Determine the (x, y) coordinate at the center of the cell enclosing the given text.  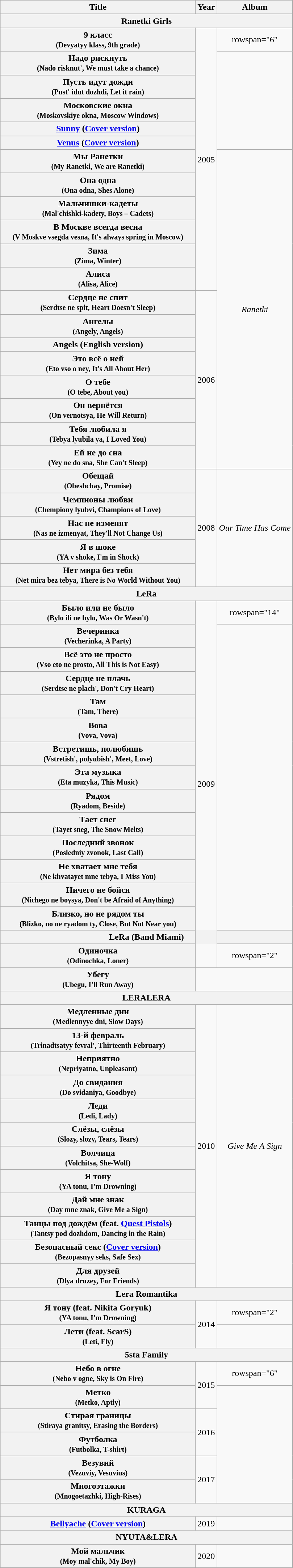
Обещай (Obeshchay, Promise) (98, 481)
2008 (206, 528)
2009 (206, 784)
Angels (English version) (98, 345)
Тебя любила я (Tebya lyubila ya, I Loved You) (98, 434)
Ей не до сна (Yey ne do sna, She Can't Sleep) (98, 457)
2017 (206, 1479)
LeRa (Band Miami) (146, 937)
Мы Ранетки (My Ranetki, We are Ranetki) (98, 161)
Рядом (Ryadom, Beside) (98, 801)
Волчица (Volchitsa, She-Wolf) (98, 1157)
Близко, но не рядом ты (Blizko, no ne ryadom ty, Close, But Not Near you) (98, 918)
2005 (206, 159)
Our Time Has Come (255, 528)
О тебе (O tebe, About you) (98, 387)
Слёзы, слёзы (Slozy, slozy, Tears, Tears) (98, 1134)
Танцы под дождём (feat. Quest Pistols) (Tantsy pod dozhdom, Dancing in the Rain) (98, 1228)
Ranetki Girls (146, 21)
Вова (Vova, Vova) (98, 730)
Многоэтажки (Mnogoetazhki, High-Rises) (98, 1491)
Неприятно (Nepriyatno, Unpleasant) (98, 1063)
Леди (Ledi, Lady) (98, 1110)
Venus (Cover version) (98, 143)
Я тону (feat. Nikita Goryuk) (YA tonu, I'm Drowning) (98, 1312)
Там (Tam, There) (98, 707)
Для друзей (Dlya druzey, For Friends) (98, 1275)
Встретишь, полюбишь (Vstretish', polyubish', Meet, Love) (98, 754)
Зима (Zima, Winter) (98, 255)
Стирая границы (Stiraya granitsy, Erasing the Borders) (98, 1421)
Не хватает мне тебя (Ne khvatayet mne tebya, I Miss You) (98, 871)
Везувий (Vezuviy, Vesuvius) (98, 1468)
Она одна (Ona odna, Shes Alone) (98, 184)
Дай мне знак (Day mne znak, Give Me a Sign) (98, 1204)
2019 (206, 1524)
Всё это не просто (Vso eto ne prosto, All This is Not Easy) (98, 660)
2010 (206, 1146)
2016 (206, 1432)
Лети (feat. ScarS) (Leti, Fly) (98, 1336)
Медленные дни (Medlennyye dni, Slow Days) (98, 1016)
Вечеринка (Vecherinka, A Party) (98, 636)
Эта музыка (Eta muzyka, This Music) (98, 777)
LeRa (146, 594)
Bellyache (Cover version) (98, 1524)
5sta Family (146, 1355)
Убегу (Ubegu, I'll Run Away) (98, 979)
Это всё о ней (Eto vso o ney, It's All About Her) (98, 363)
Надо рискнуть (Nado risknut', We must take a chance) (98, 63)
Было или не было (Bylo ili ne bylo, Was Or Wasn't) (98, 612)
2020 (206, 1556)
Сердце не плачь (Serdtse ne plach', Don't Cry Heart) (98, 683)
Sunny (Cover version) (98, 129)
Тает снег (Tayet sneg, The Snow Melts) (98, 824)
Album (255, 7)
Чемпионы любви (Chempiony lyubvi, Champions of Love) (98, 504)
Небо в огне (Nebo v ogne, Sky is On Fire) (98, 1374)
Мой мальчик (Moy mal'chik, My Boy) (98, 1556)
Нет мира без тебя (Net mira bez tebya, There is No World Without You) (98, 575)
Метко (Metko, Aptly) (98, 1397)
NYUTA&LERA (146, 1537)
Ничего не бойся (Nichego ne boysya, Don't be Afraid of Anything) (98, 895)
В Москве всегда весна (V Moskve vsegda vesna, It's always spring in Moscow) (98, 231)
Year (206, 7)
KURAGA (146, 1510)
Give Me A Sign (255, 1146)
13-й февраль (Trinadtsatyy fevral', Thirteenth February) (98, 1040)
2014 (206, 1324)
Я в шоке (YA v shoke, I'm in Shock) (98, 551)
Сердце не спит (Serdtse ne spit, Heart Doesn't Sleep) (98, 302)
Нас не изменят (Nas ne izmenyat, They'll Not Change Us) (98, 528)
Мальчишки-кадеты (Mal'chishki-kadety, Boys – Cadets) (98, 208)
Title (98, 7)
До свидания (Do svidaniya, Goodbye) (98, 1087)
LERALERA (146, 998)
Алиса (Alisa, Alice) (98, 279)
Lera Romantika (146, 1294)
Одиночка (Odinochka, Loner) (98, 956)
Московские окна (Moskovskiye okna, Moscow Windows) (98, 110)
2015 (206, 1385)
Я тону (YA tonu, I'm Drowning) (98, 1181)
Ангелы (Angely, Angels) (98, 326)
Последний звонок (Posledniy zvonok, Last Call) (98, 848)
Безопасный секс (Cover version) (Bezopasnyy seks, Safe Sex) (98, 1252)
Ranetki (255, 309)
Футболка (Futbolka, T-shirt) (98, 1444)
9 класс (Devyatyy klass, 9th grade) (98, 40)
2006 (206, 380)
rowspan="14" (255, 612)
Пусть идут дожди (Pust' idut dozhdi, Let it rain) (98, 87)
Он вернётся (On vernotsya, He Will Return) (98, 410)
